Detect which cell encompasses the target text, then output its [x, y] center coordinate. 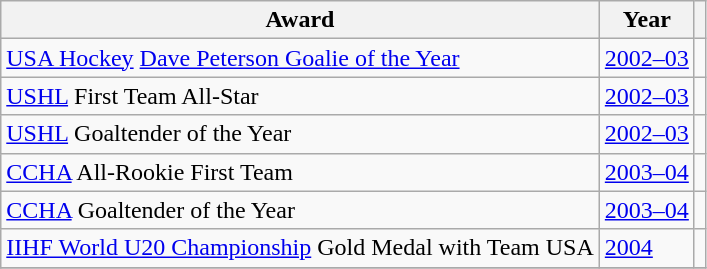
IIHF World U20 Championship Gold Medal with Team USA [300, 248]
Award [300, 20]
USHL First Team All-Star [300, 96]
USA Hockey Dave Peterson Goalie of the Year [300, 58]
CCHA Goaltender of the Year [300, 210]
Year [646, 20]
USHL Goaltender of the Year [300, 134]
CCHA All-Rookie First Team [300, 172]
2004 [646, 248]
